Return [x, y] of the center of cell containing provided text 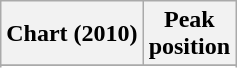
Chart (2010) [72, 34]
Peakposition [189, 34]
